From the cell containing the given text, extract its center point as (X, Y) coordinate. 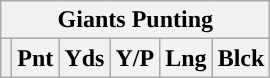
Giants Punting (136, 20)
Yds (84, 58)
Pnt (36, 58)
Blck (241, 58)
Y/P (135, 58)
Lng (186, 58)
